Detect which cell encompasses the target text, then output its [x, y] center coordinate. 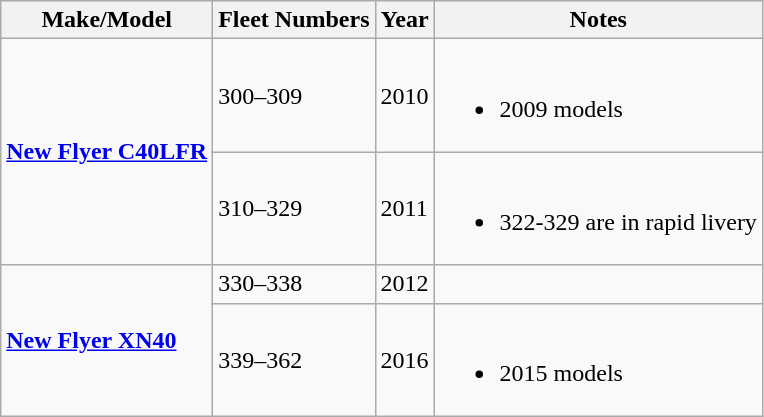
New Flyer C40LFR [107, 152]
Notes [598, 20]
300–309 [294, 96]
2011 [404, 208]
2012 [404, 284]
Make/Model [107, 20]
2015 models [598, 360]
310–329 [294, 208]
2009 models [598, 96]
Fleet Numbers [294, 20]
2010 [404, 96]
New Flyer XN40 [107, 340]
2016 [404, 360]
339–362 [294, 360]
330–338 [294, 284]
Year [404, 20]
322-329 are in rapid livery [598, 208]
